Return the (x, y) coordinate for the center point of the cell that contains the specified text.  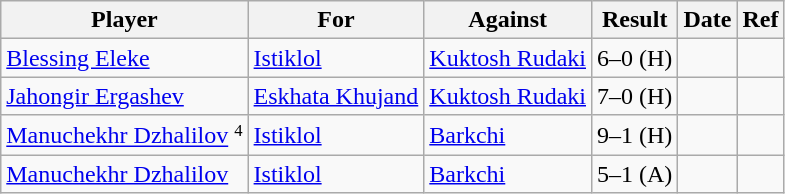
Jahongir Ergashev (124, 96)
Eskhata Khujand (336, 96)
6–0 (H) (635, 58)
7–0 (H) (635, 96)
Against (508, 20)
Manuchekhr Dzhalilov 4 (124, 135)
Blessing Eleke (124, 58)
Result (635, 20)
9–1 (H) (635, 135)
Ref (760, 20)
For (336, 20)
5–1 (A) (635, 174)
Date (708, 20)
Manuchekhr Dzhalilov (124, 174)
Player (124, 20)
